Return [X, Y] of the center of cell containing provided text 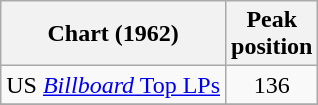
Chart (1962) [114, 34]
136 [272, 85]
Peakposition [272, 34]
US Billboard Top LPs [114, 85]
